Identify which cell holds the provided text, then report its (X, Y) central coordinate. 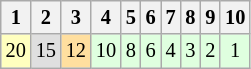
9 (210, 17)
15 (46, 51)
20 (16, 51)
5 (131, 17)
7 (171, 17)
12 (76, 51)
